Capture the cell that displays the provided text and extract its [X, Y] central coordinate. 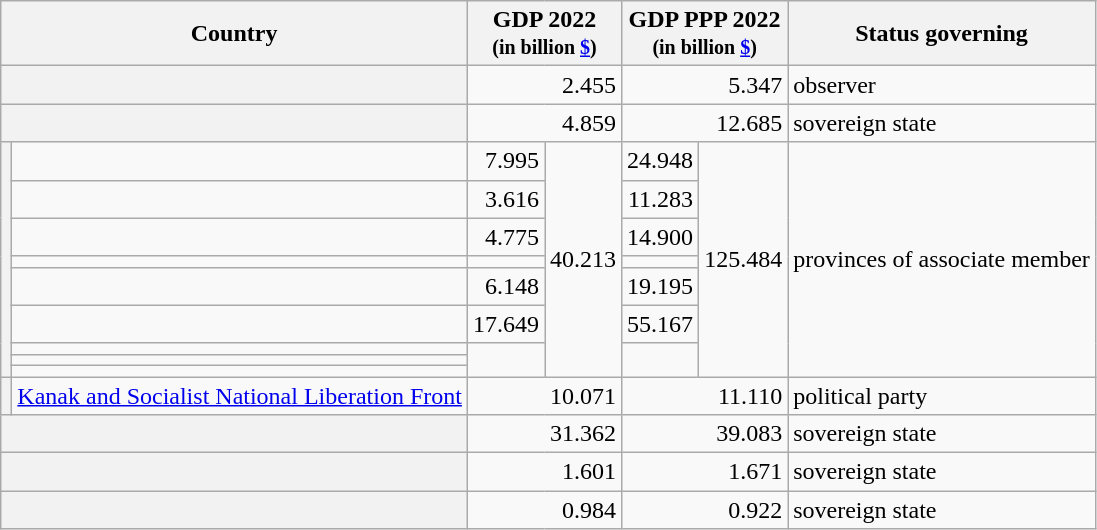
40.213 [582, 260]
31.362 [544, 434]
GDP 2022 (in billion $) [544, 34]
provinces of associate member [942, 260]
0.984 [544, 510]
19.195 [660, 286]
1.601 [544, 472]
7.995 [506, 161]
4.859 [544, 123]
12.685 [705, 123]
political party [942, 395]
2.455 [544, 85]
Country [234, 34]
3.616 [506, 199]
Status governing [942, 34]
5.347 [705, 85]
55.167 [660, 324]
125.484 [744, 260]
6.148 [506, 286]
17.649 [506, 324]
1.671 [705, 472]
10.071 [544, 395]
11.110 [705, 395]
observer [942, 85]
4.775 [506, 237]
24.948 [660, 161]
0.922 [705, 510]
11.283 [660, 199]
14.900 [660, 237]
Kanak and Socialist National Liberation Front [240, 395]
GDP PPP 2022 (in billion $) [705, 34]
39.083 [705, 434]
